Identify which cell holds the provided text, then report its [X, Y] central coordinate. 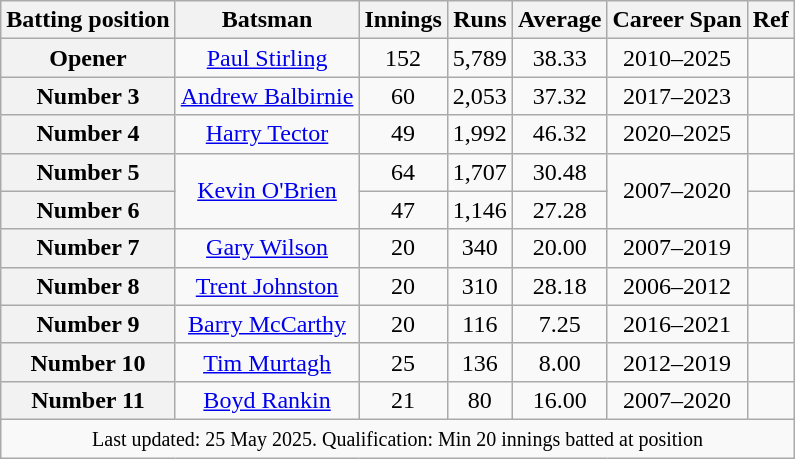
1,146 [480, 210]
116 [480, 324]
37.32 [560, 96]
Andrew Balbirnie [267, 96]
2012–2019 [677, 362]
Career Span [677, 20]
2,053 [480, 96]
152 [403, 58]
38.33 [560, 58]
2017–2023 [677, 96]
2006–2012 [677, 286]
28.18 [560, 286]
Number 4 [88, 134]
Gary Wilson [267, 248]
Ref [770, 20]
30.48 [560, 172]
46.32 [560, 134]
Paul Stirling [267, 58]
Runs [480, 20]
340 [480, 248]
7.25 [560, 324]
Number 9 [88, 324]
Last updated: 25 May 2025. Qualification: Min 20 innings batted at position [398, 438]
Opener [88, 58]
20.00 [560, 248]
Number 5 [88, 172]
Average [560, 20]
136 [480, 362]
Boyd Rankin [267, 400]
25 [403, 362]
1,707 [480, 172]
80 [480, 400]
2007–2019 [677, 248]
2016–2021 [677, 324]
Number 6 [88, 210]
Batting position [88, 20]
Number 10 [88, 362]
310 [480, 286]
Number 11 [88, 400]
Trent Johnston [267, 286]
Innings [403, 20]
2010–2025 [677, 58]
2020–2025 [677, 134]
Barry McCarthy [267, 324]
Number 8 [88, 286]
1,992 [480, 134]
Number 3 [88, 96]
Kevin O'Brien [267, 191]
60 [403, 96]
8.00 [560, 362]
27.28 [560, 210]
Batsman [267, 20]
Harry Tector [267, 134]
Number 7 [88, 248]
47 [403, 210]
49 [403, 134]
16.00 [560, 400]
Tim Murtagh [267, 362]
64 [403, 172]
5,789 [480, 58]
21 [403, 400]
